Scan for the cell matching the given text and deliver its [X, Y] coordinate at center. 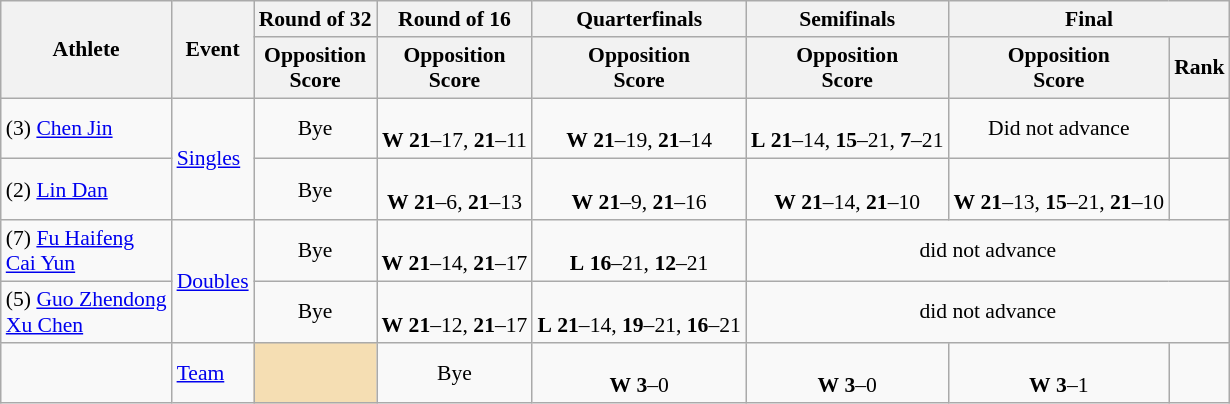
W 21–19, 21–14 [638, 128]
Singles [213, 159]
Did not advance [1058, 128]
L 21–14, 15–21, 7–21 [848, 128]
(5) Guo Zhendong Xu Chen [86, 312]
W 21–6, 21–13 [455, 190]
(7) Fu Haifeng Cai Yun [86, 250]
L 21–14, 19–21, 16–21 [638, 312]
W 21–14, 21–17 [455, 250]
Final [1088, 19]
W 3–1 [1058, 372]
Doubles [213, 281]
(3) Chen Jin [86, 128]
Athlete [86, 50]
L 16–21, 12–21 [638, 250]
Rank [1200, 68]
W 21–17, 21–11 [455, 128]
Round of 32 [316, 19]
W 21–12, 21–17 [455, 312]
W 21–14, 21–10 [848, 190]
W 21–9, 21–16 [638, 190]
Semifinals [848, 19]
W 21–13, 15–21, 21–10 [1058, 190]
Round of 16 [455, 19]
Quarterfinals [638, 19]
Team [213, 372]
(2) Lin Dan [86, 190]
Event [213, 50]
